Scan for the cell matching the given text and deliver its [X, Y] coordinate at center. 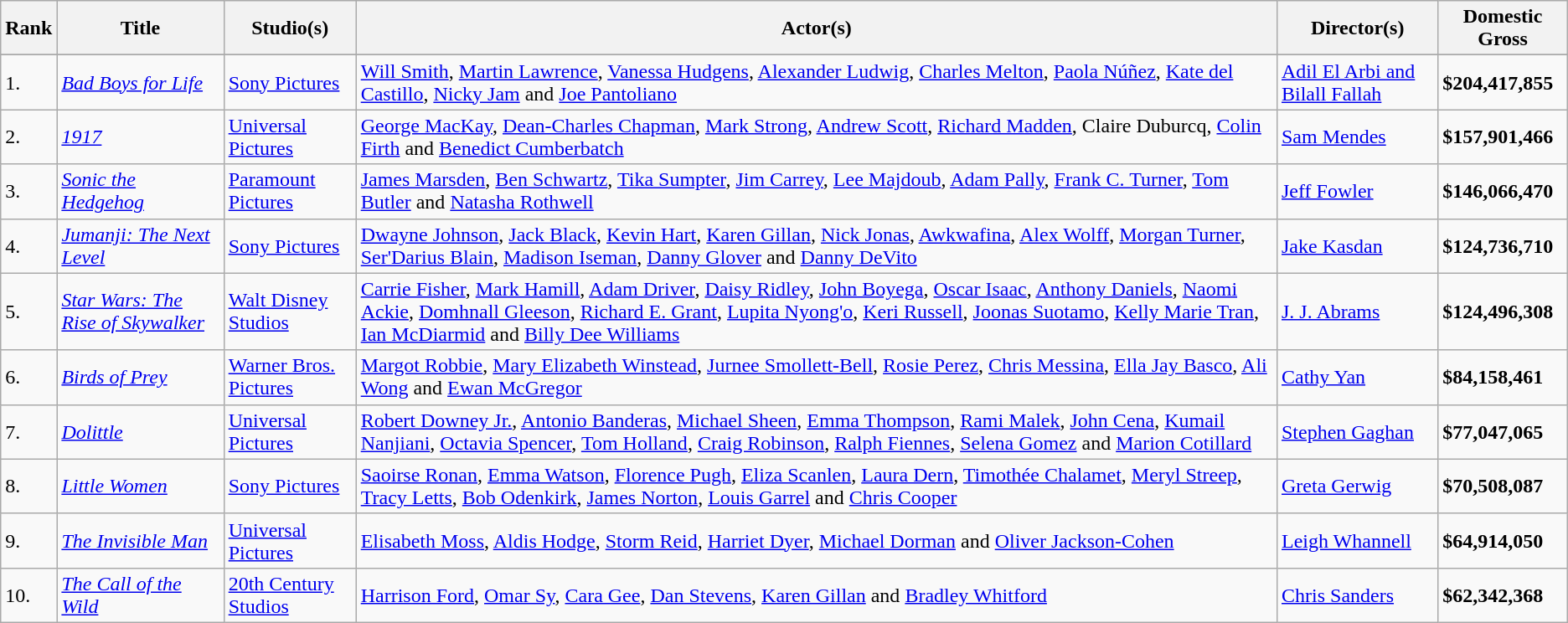
$124,736,710 [1503, 246]
Cathy Yan [1357, 377]
10. [28, 595]
Bad Boys for Life [141, 82]
Domestic Gross [1503, 28]
4. [28, 246]
Jeff Fowler [1357, 191]
Paramount Pictures [290, 191]
$62,342,368 [1503, 595]
7. [28, 432]
Chris Sanders [1357, 595]
Dolittle [141, 432]
Director(s) [1357, 28]
Warner Bros. Pictures [290, 377]
6. [28, 377]
2. [28, 137]
Will Smith, Martin Lawrence, Vanessa Hudgens, Alexander Ludwig, Charles Melton, Paola Núñez, Kate del Castillo, Nicky Jam and Joe Pantoliano [816, 82]
$84,158,461 [1503, 377]
Elisabeth Moss, Aldis Hodge, Storm Reid, Harriet Dyer, Michael Dorman and Oliver Jackson-Cohen [816, 541]
9. [28, 541]
$64,914,050 [1503, 541]
Title [141, 28]
8. [28, 486]
The Call of the Wild [141, 595]
Jake Kasdan [1357, 246]
$157,901,466 [1503, 137]
Actor(s) [816, 28]
George MacKay, Dean-Charles Chapman, Mark Strong, Andrew Scott, Richard Madden, Claire Duburcq, Colin Firth and Benedict Cumberbatch [816, 137]
Leigh Whannell [1357, 541]
Greta Gerwig [1357, 486]
1. [28, 82]
Star Wars: The Rise of Skywalker [141, 311]
$77,047,065 [1503, 432]
James Marsden, Ben Schwartz, Tika Sumpter, Jim Carrey, Lee Majdoub, Adam Pally, Frank C. Turner, Tom Butler and Natasha Rothwell [816, 191]
Adil El Arbi and Bilall Fallah [1357, 82]
J. J. Abrams [1357, 311]
20th Century Studios [290, 595]
$124,496,308 [1503, 311]
The Invisible Man [141, 541]
1917 [141, 137]
Sam Mendes [1357, 137]
Sonic the Hedgehog [141, 191]
Rank [28, 28]
Margot Robbie, Mary Elizabeth Winstead, Jurnee Smollett-Bell, Rosie Perez, Chris Messina, Ella Jay Basco, Ali Wong and Ewan McGregor [816, 377]
3. [28, 191]
Studio(s) [290, 28]
Birds of Prey [141, 377]
$204,417,855 [1503, 82]
5. [28, 311]
Walt Disney Studios [290, 311]
Harrison Ford, Omar Sy, Cara Gee, Dan Stevens, Karen Gillan and Bradley Whitford [816, 595]
Jumanji: The Next Level [141, 246]
Little Women [141, 486]
Stephen Gaghan [1357, 432]
$70,508,087 [1503, 486]
$146,066,470 [1503, 191]
